Return [x, y] of the center of cell containing provided text 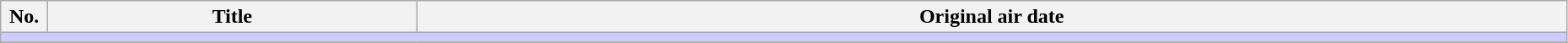
Original air date [992, 17]
No. [24, 17]
Title [232, 17]
